Locate the cell with the specified text and output its [X, Y] center coordinate. 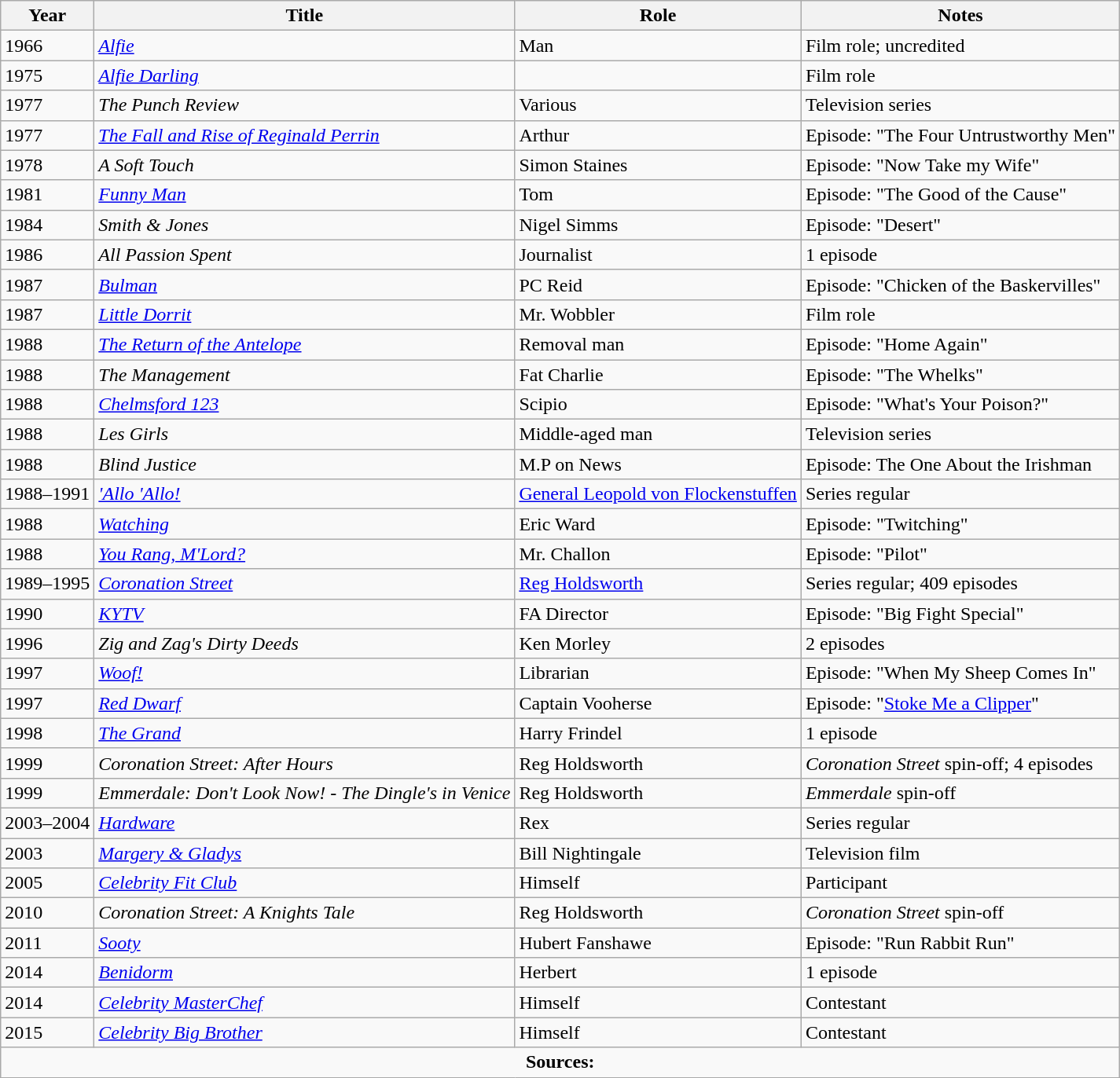
All Passion Spent [305, 255]
2010 [47, 913]
Film role; uncredited [960, 46]
Hardware [305, 823]
Coronation Street spin-off [960, 913]
1988–1991 [47, 494]
Sources: [560, 1062]
Episode: "Stoke Me a Clipper" [960, 703]
Episode: "Big Fight Special" [960, 614]
Episode: "Run Rabbit Run" [960, 943]
Title [305, 16]
Simon Staines [659, 165]
Hubert Fanshawe [659, 943]
Role [659, 16]
Librarian [659, 673]
Red Dwarf [305, 703]
Tom [659, 195]
2 episodes [960, 643]
1986 [47, 255]
Woof! [305, 673]
Mr. Wobbler [659, 314]
2011 [47, 943]
Coronation Street: A Knights Tale [305, 913]
1998 [47, 733]
Episode: "The Whelks" [960, 375]
Smith & Jones [305, 225]
Emmerdale: Don't Look Now! - The Dingle's in Venice [305, 793]
Nigel Simms [659, 225]
The Punch Review [305, 105]
Watching [305, 524]
The Return of the Antelope [305, 344]
1981 [47, 195]
Episode: "When My Sheep Comes In" [960, 673]
Alfie Darling [305, 75]
Blind Justice [305, 464]
Coronation Street [305, 584]
Celebrity MasterChef [305, 1003]
1975 [47, 75]
1989–1995 [47, 584]
Episode: "Desert" [960, 225]
Journalist [659, 255]
Episode: "The Good of the Cause" [960, 195]
Episode: "The Four Untrustworthy Men" [960, 135]
Bill Nightingale [659, 852]
Episode: "Twitching" [960, 524]
Alfie [305, 46]
Bulman [305, 284]
1966 [47, 46]
Episode: "Chicken of the Baskervilles" [960, 284]
Participant [960, 883]
The Fall and Rise of Reginald Perrin [305, 135]
2015 [47, 1032]
2005 [47, 883]
Chelmsford 123 [305, 405]
Harry Frindel [659, 733]
1984 [47, 225]
Episode: "What's Your Poison?" [960, 405]
M.P on News [659, 464]
Fat Charlie [659, 375]
Sooty [305, 943]
Television film [960, 852]
Captain Vooherse [659, 703]
Episode: "Now Take my Wife" [960, 165]
Various [659, 105]
FA Director [659, 614]
Arthur [659, 135]
Series regular; 409 episodes [960, 584]
Benidorm [305, 973]
You Rang, M'Lord? [305, 554]
Rex [659, 823]
KYTV [305, 614]
Eric Ward [659, 524]
PC Reid [659, 284]
Notes [960, 16]
Zig and Zag's Dirty Deeds [305, 643]
Scipio [659, 405]
Celebrity Big Brother [305, 1032]
Middle-aged man [659, 434]
2003 [47, 852]
Coronation Street: After Hours [305, 763]
The Management [305, 375]
General Leopold von Flockenstuffen [659, 494]
Removal man [659, 344]
Margery & Gladys [305, 852]
Mr. Challon [659, 554]
Coronation Street spin-off; 4 episodes [960, 763]
1996 [47, 643]
1990 [47, 614]
'Allo 'Allo! [305, 494]
1978 [47, 165]
Ken Morley [659, 643]
Man [659, 46]
Herbert [659, 973]
Celebrity Fit Club [305, 883]
Les Girls [305, 434]
Episode: The One About the Irishman [960, 464]
Little Dorrit [305, 314]
A Soft Touch [305, 165]
Episode: "Pilot" [960, 554]
2003–2004 [47, 823]
Emmerdale spin-off [960, 793]
Year [47, 16]
Funny Man [305, 195]
Episode: "Home Again" [960, 344]
The Grand [305, 733]
